Capture the cell that displays the provided text and extract its (X, Y) central coordinate. 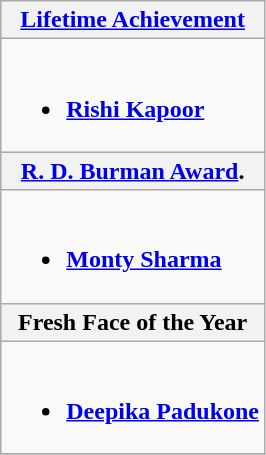
R. D. Burman Award. (133, 171)
Rishi Kapoor (133, 96)
Deepika Padukone (133, 398)
Lifetime Achievement (133, 20)
Fresh Face of the Year (133, 322)
Monty Sharma (133, 246)
